Return (x, y) of the center of cell containing provided text 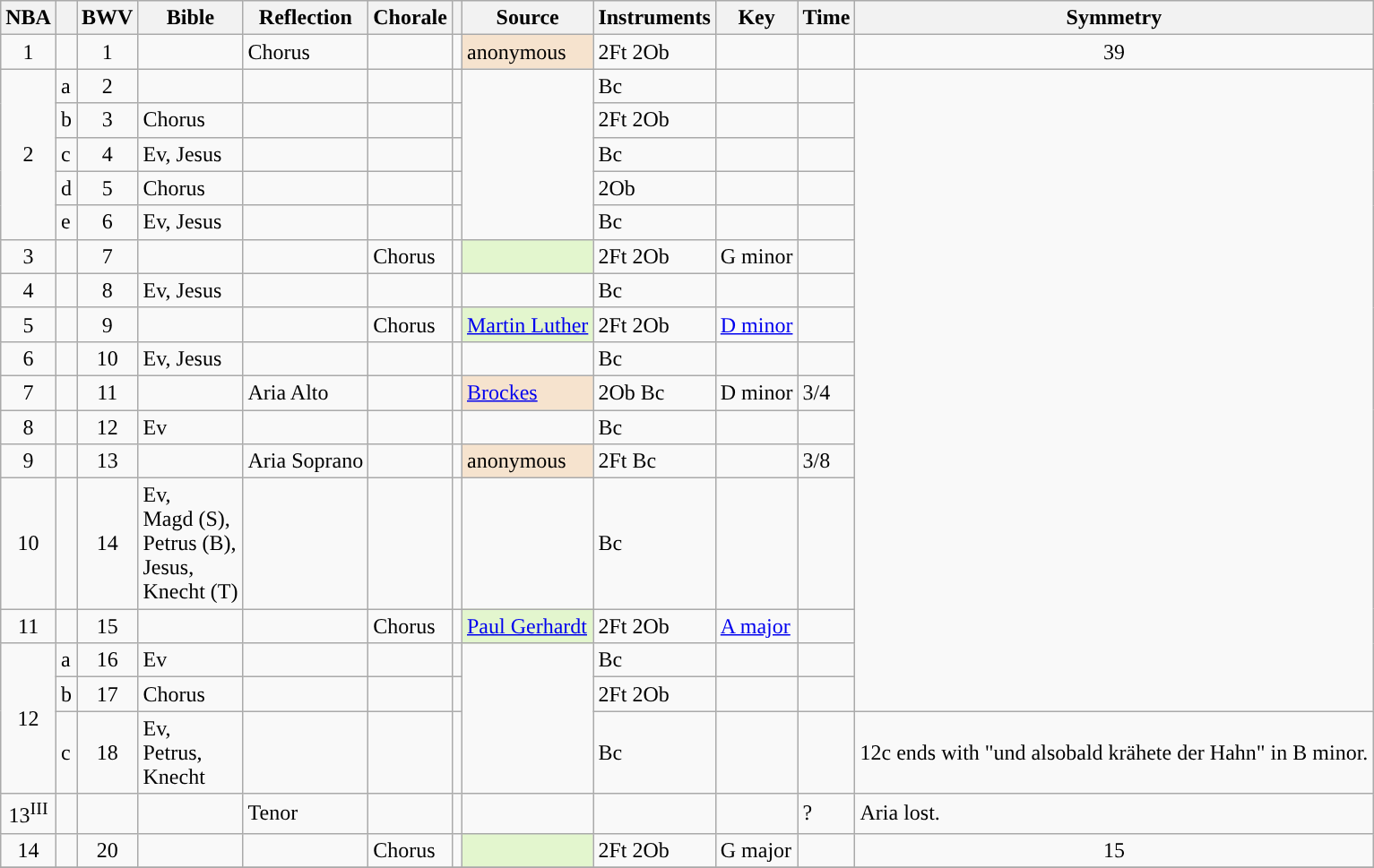
18 (108, 752)
Symmetry (1114, 18)
17 (108, 694)
Bible (190, 18)
NBA (29, 18)
Aria Alto (306, 392)
G major (756, 850)
Ev, Petrus, Knecht (190, 752)
? (826, 813)
20 (108, 850)
G minor (756, 256)
Paul Gerhardt (527, 626)
Aria lost. (1114, 813)
Time (826, 18)
d (66, 188)
3/4 (826, 392)
BWV (108, 18)
Tenor (306, 813)
13III (29, 813)
A major (756, 626)
2Ob (654, 188)
3/8 (826, 461)
Ev, Magd (S), Petrus (B), Jesus, Knecht (T) (190, 544)
2Ft Bc (654, 461)
Brockes (527, 392)
Aria Soprano (306, 461)
12c ends with "und alsobald krähete der Hahn" in B minor. (1114, 752)
Source (527, 18)
Martin Luther (527, 324)
Chorale (410, 18)
39 (1114, 52)
16 (108, 660)
13 (108, 461)
Reflection (306, 18)
Instruments (654, 18)
Key (756, 18)
2Ob Bc (654, 392)
e (66, 222)
